Locate the cell with the specified text and output its (X, Y) center coordinate. 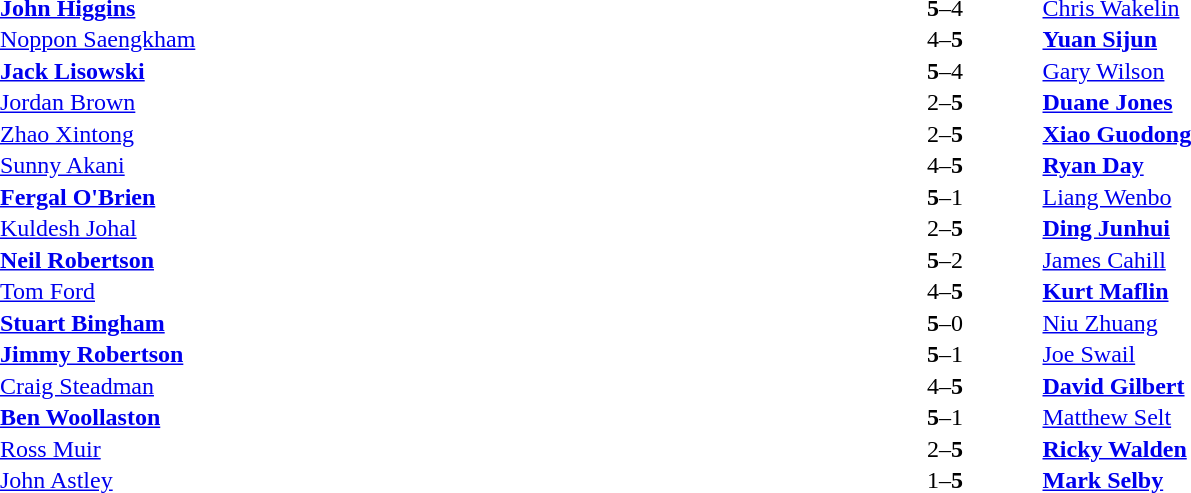
5–4 (944, 71)
5–0 (944, 323)
5–2 (944, 260)
